Scan for the cell matching the given text and deliver its [X, Y] coordinate at center. 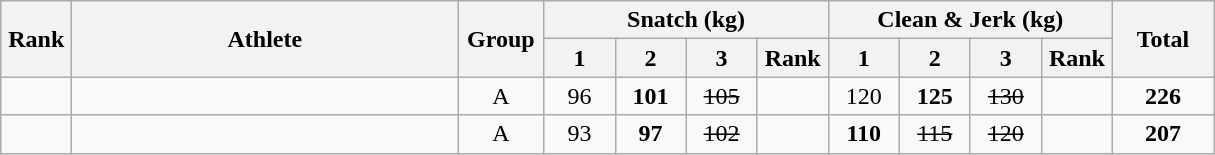
101 [650, 96]
130 [1006, 96]
93 [580, 134]
96 [580, 96]
Total [1162, 39]
226 [1162, 96]
115 [934, 134]
125 [934, 96]
207 [1162, 134]
110 [864, 134]
Clean & Jerk (kg) [970, 20]
105 [722, 96]
Group [501, 39]
97 [650, 134]
Athlete [265, 39]
102 [722, 134]
Snatch (kg) [686, 20]
